Identify which cell holds the provided text, then report its (X, Y) central coordinate. 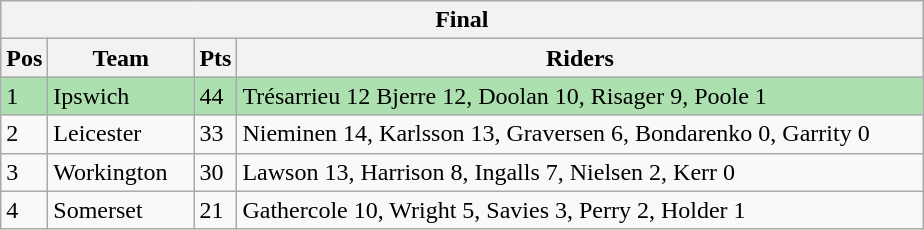
Lawson 13, Harrison 8, Ingalls 7, Nielsen 2, Kerr 0 (580, 172)
1 (24, 96)
Trésarrieu 12 Bjerre 12, Doolan 10, Risager 9, Poole 1 (580, 96)
44 (216, 96)
Team (121, 58)
Gathercole 10, Wright 5, Savies 3, Perry 2, Holder 1 (580, 210)
Pts (216, 58)
2 (24, 134)
Workington (121, 172)
33 (216, 134)
Leicester (121, 134)
Pos (24, 58)
3 (24, 172)
Ipswich (121, 96)
Somerset (121, 210)
4 (24, 210)
Riders (580, 58)
21 (216, 210)
30 (216, 172)
Final (462, 20)
Nieminen 14, Karlsson 13, Graversen 6, Bondarenko 0, Garrity 0 (580, 134)
